Capture the cell that displays the provided text and extract its (x, y) central coordinate. 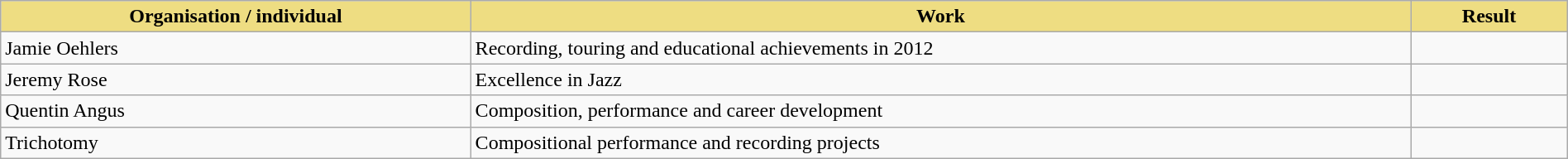
Recording, touring and educational achievements in 2012 (941, 48)
Organisation / individual (236, 17)
Trichotomy (236, 142)
Jamie Oehlers (236, 48)
Result (1489, 17)
Quentin Angus (236, 111)
Excellence in Jazz (941, 79)
Composition, performance and career development (941, 111)
Compositional performance and recording projects (941, 142)
Work (941, 17)
Jeremy Rose (236, 79)
